Capture the cell that displays the provided text and extract its [x, y] central coordinate. 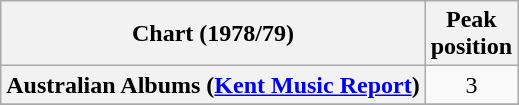
Chart (1978/79) [213, 34]
Australian Albums (Kent Music Report) [213, 85]
3 [471, 85]
Peakposition [471, 34]
